Output the (x, y) coordinate of the center of the cell containing the given text.  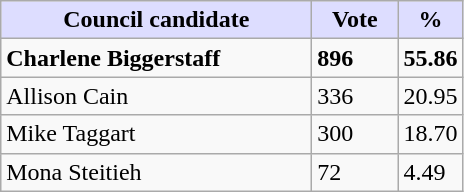
Mike Taggart (156, 134)
Allison Cain (156, 96)
896 (355, 58)
Council candidate (156, 20)
Charlene Biggerstaff (156, 58)
336 (355, 96)
4.49 (430, 172)
72 (355, 172)
18.70 (430, 134)
300 (355, 134)
Vote (355, 20)
% (430, 20)
55.86 (430, 58)
20.95 (430, 96)
Mona Steitieh (156, 172)
